Return the [x, y] coordinate for the center point of the cell that contains the specified text.  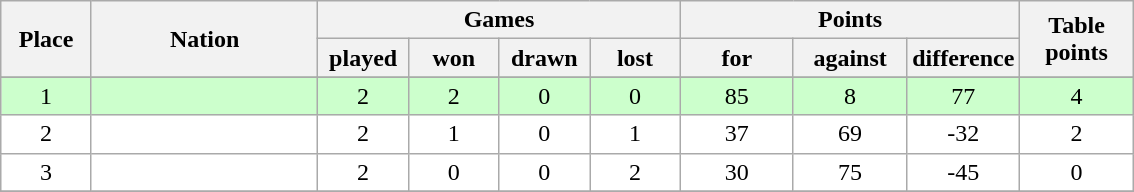
8 [850, 96]
3 [46, 172]
lost [636, 58]
69 [850, 134]
won [454, 58]
Place [46, 39]
85 [736, 96]
4 [1076, 96]
-45 [964, 172]
played [364, 58]
against [850, 58]
77 [964, 96]
drawn [544, 58]
-32 [964, 134]
for [736, 58]
37 [736, 134]
75 [850, 172]
Points [850, 20]
Nation [204, 39]
difference [964, 58]
Games [499, 20]
30 [736, 172]
Tablepoints [1076, 39]
